Detect which cell encompasses the target text, then output its [X, Y] center coordinate. 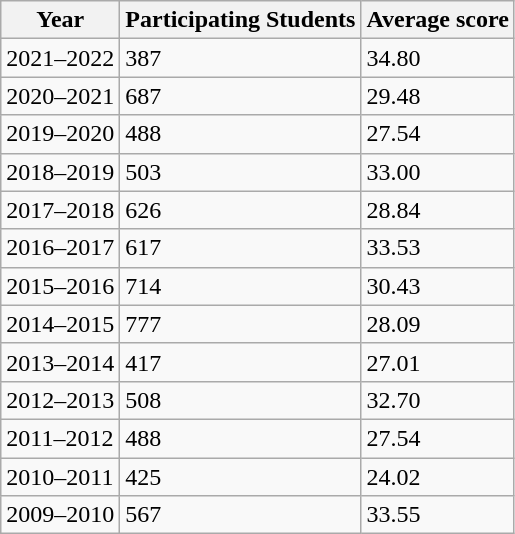
508 [240, 400]
2013–2014 [60, 362]
387 [240, 58]
417 [240, 362]
777 [240, 324]
29.48 [438, 96]
2012–2013 [60, 400]
2018–2019 [60, 172]
2017–2018 [60, 210]
714 [240, 286]
30.43 [438, 286]
2014–2015 [60, 324]
2011–2012 [60, 438]
28.09 [438, 324]
27.01 [438, 362]
Year [60, 20]
626 [240, 210]
24.02 [438, 477]
33.00 [438, 172]
32.70 [438, 400]
687 [240, 96]
28.84 [438, 210]
503 [240, 172]
33.55 [438, 515]
33.53 [438, 248]
34.80 [438, 58]
2016–2017 [60, 248]
2019–2020 [60, 134]
2010–2011 [60, 477]
2009–2010 [60, 515]
617 [240, 248]
425 [240, 477]
Participating Students [240, 20]
567 [240, 515]
2021–2022 [60, 58]
2020–2021 [60, 96]
Average score [438, 20]
2015–2016 [60, 286]
